Return [X, Y] of the center of cell containing provided text 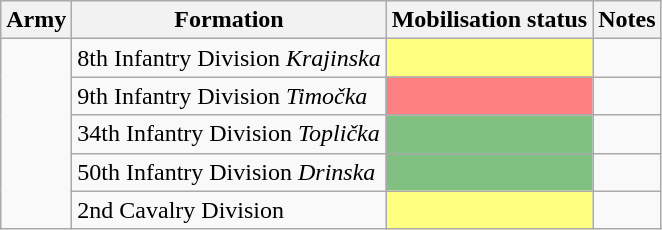
Army [36, 20]
2nd Cavalry Division [229, 210]
9th Infantry Division Timočka [229, 96]
Formation [229, 20]
Mobilisation status [489, 20]
8th Infantry Division Krajinska [229, 58]
50th Infantry Division Drinska [229, 172]
Notes [627, 20]
34th Infantry Division Toplička [229, 134]
